Return [x, y] of the center of cell containing provided text 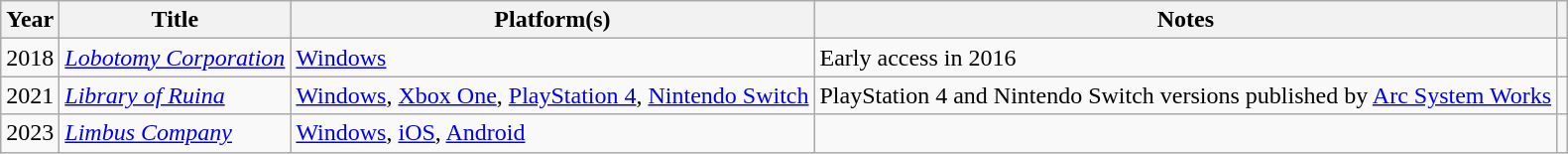
Library of Ruina [175, 95]
Limbus Company [175, 133]
Early access in 2016 [1186, 58]
2023 [30, 133]
2018 [30, 58]
Windows, iOS, Android [552, 133]
Year [30, 20]
Lobotomy Corporation [175, 58]
2021 [30, 95]
Windows [552, 58]
Title [175, 20]
Windows, Xbox One, PlayStation 4, Nintendo Switch [552, 95]
Platform(s) [552, 20]
PlayStation 4 and Nintendo Switch versions published by Arc System Works [1186, 95]
Notes [1186, 20]
